Scan for the cell matching the given text and deliver its (X, Y) coordinate at center. 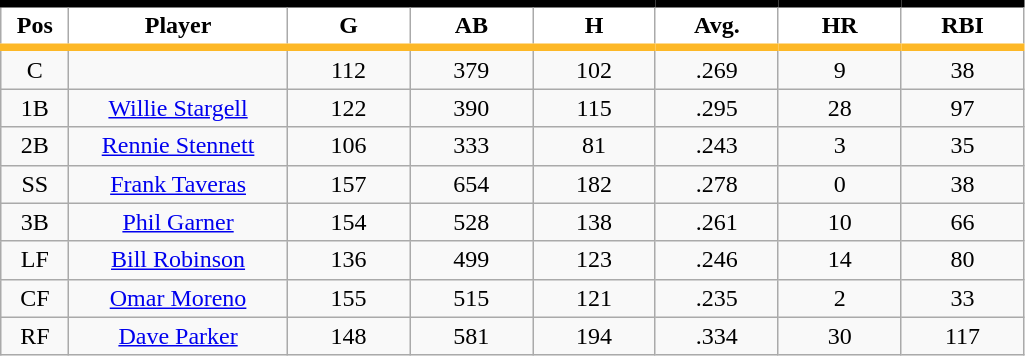
148 (348, 336)
379 (472, 68)
28 (840, 108)
Frank Taveras (178, 184)
117 (962, 336)
Rennie Stennett (178, 146)
AB (472, 26)
3 (840, 146)
2B (35, 146)
115 (594, 108)
182 (594, 184)
.269 (716, 68)
.246 (716, 260)
33 (962, 298)
194 (594, 336)
Bill Robinson (178, 260)
RF (35, 336)
66 (962, 222)
Dave Parker (178, 336)
9 (840, 68)
35 (962, 146)
157 (348, 184)
80 (962, 260)
.334 (716, 336)
14 (840, 260)
106 (348, 146)
Willie Stargell (178, 108)
123 (594, 260)
121 (594, 298)
H (594, 26)
CF (35, 298)
3B (35, 222)
81 (594, 146)
112 (348, 68)
SS (35, 184)
97 (962, 108)
.243 (716, 146)
155 (348, 298)
10 (840, 222)
G (348, 26)
333 (472, 146)
.278 (716, 184)
C (35, 68)
Avg. (716, 26)
390 (472, 108)
2 (840, 298)
.261 (716, 222)
581 (472, 336)
122 (348, 108)
.235 (716, 298)
528 (472, 222)
515 (472, 298)
0 (840, 184)
154 (348, 222)
LF (35, 260)
Pos (35, 26)
654 (472, 184)
Omar Moreno (178, 298)
Phil Garner (178, 222)
RBI (962, 26)
Player (178, 26)
.295 (716, 108)
138 (594, 222)
102 (594, 68)
30 (840, 336)
499 (472, 260)
HR (840, 26)
136 (348, 260)
1B (35, 108)
